Extract the (X, Y) coordinate from the center of the cell holding the provided text.  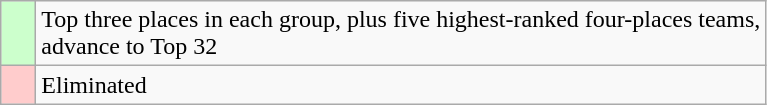
Top three places in each group, plus five highest-ranked four-places teams,advance to Top 32 (401, 34)
Eliminated (401, 85)
